Provide the (x, y) coordinate of the cell's center where the given text is located.  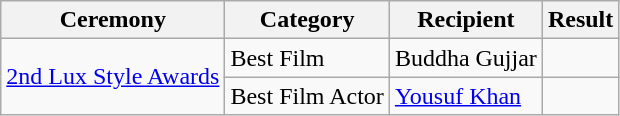
Buddha Gujjar (466, 58)
Yousuf Khan (466, 96)
Best Film (307, 58)
2nd Lux Style Awards (113, 77)
Best Film Actor (307, 96)
Recipient (466, 20)
Category (307, 20)
Ceremony (113, 20)
Result (580, 20)
